Search for the cell housing the specified text and yield its (x, y) center coordinate. 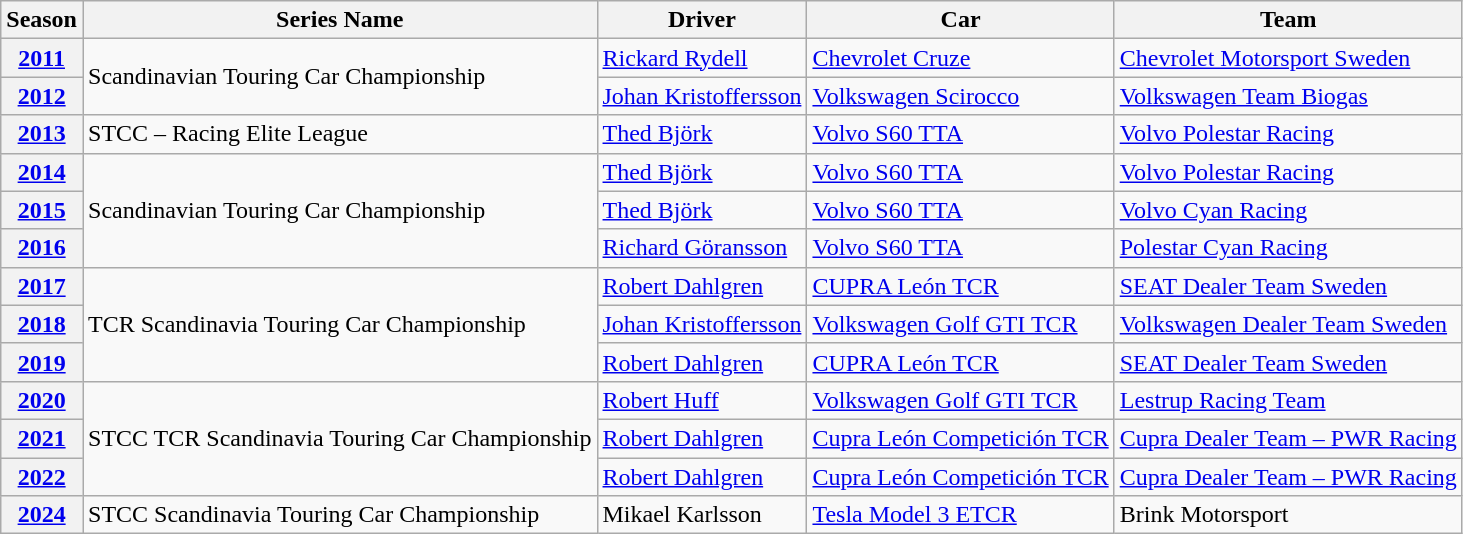
Rickard Rydell (702, 58)
Volkswagen Scirocco (960, 96)
Polestar Cyan Racing (1288, 248)
STCC Scandinavia Touring Car Championship (339, 515)
2021 (42, 438)
Robert Huff (702, 400)
Team (1288, 20)
2019 (42, 362)
Mikael Karlsson (702, 515)
Series Name (339, 20)
2013 (42, 134)
2017 (42, 286)
Season (42, 20)
Tesla Model 3 ETCR (960, 515)
2024 (42, 515)
Volkswagen Dealer Team Sweden (1288, 324)
Driver (702, 20)
Volvo Cyan Racing (1288, 210)
STCC TCR Scandinavia Touring Car Championship (339, 438)
Lestrup Racing Team (1288, 400)
Richard Göransson (702, 248)
Chevrolet Motorsport Sweden (1288, 58)
Car (960, 20)
2015 (42, 210)
Volkswagen Team Biogas (1288, 96)
2018 (42, 324)
TCR Scandinavia Touring Car Championship (339, 324)
2020 (42, 400)
2022 (42, 477)
2012 (42, 96)
STCC – Racing Elite League (339, 134)
2011 (42, 58)
Chevrolet Cruze (960, 58)
2014 (42, 172)
Brink Motorsport (1288, 515)
2016 (42, 248)
